For the text-containing cell, return its midpoint in [x, y] coordinate format. 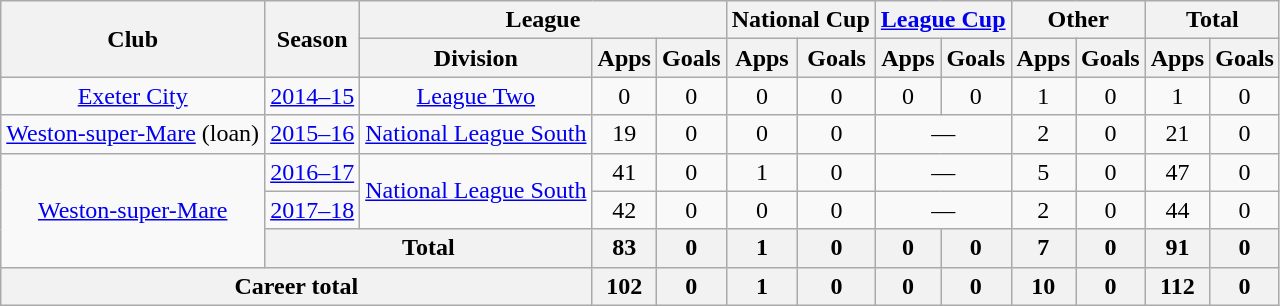
Division [476, 58]
League [544, 20]
Club [133, 39]
2015–16 [312, 134]
Weston-super-Mare [133, 210]
47 [1177, 172]
League Cup [943, 20]
91 [1177, 248]
2016–17 [312, 172]
National Cup [800, 20]
2017–18 [312, 210]
21 [1177, 134]
Season [312, 39]
112 [1177, 286]
League Two [476, 96]
83 [624, 248]
42 [624, 210]
Other [1078, 20]
2014–15 [312, 96]
Exeter City [133, 96]
7 [1043, 248]
102 [624, 286]
10 [1043, 286]
41 [624, 172]
44 [1177, 210]
Career total [296, 286]
5 [1043, 172]
Weston-super-Mare (loan) [133, 134]
19 [624, 134]
